Return [x, y] of the center of cell containing provided text 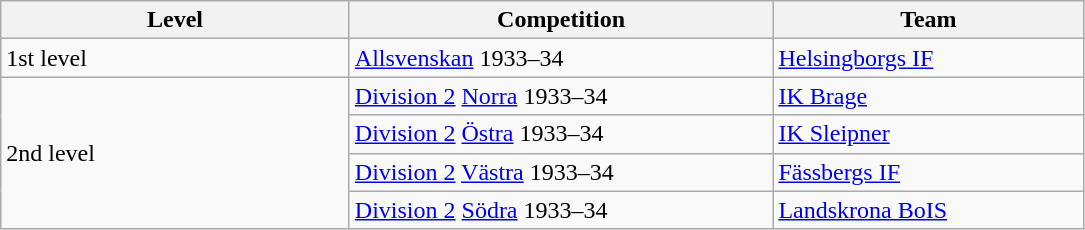
Helsingborgs IF [928, 58]
Landskrona BoIS [928, 210]
Level [176, 20]
Allsvenskan 1933–34 [561, 58]
Competition [561, 20]
IK Sleipner [928, 134]
Division 2 Västra 1933–34 [561, 172]
Division 2 Östra 1933–34 [561, 134]
1st level [176, 58]
Division 2 Norra 1933–34 [561, 96]
Division 2 Södra 1933–34 [561, 210]
IK Brage [928, 96]
Fässbergs IF [928, 172]
2nd level [176, 153]
Team [928, 20]
